Provide the [X, Y] coordinate of the cell's center where the given text is located.  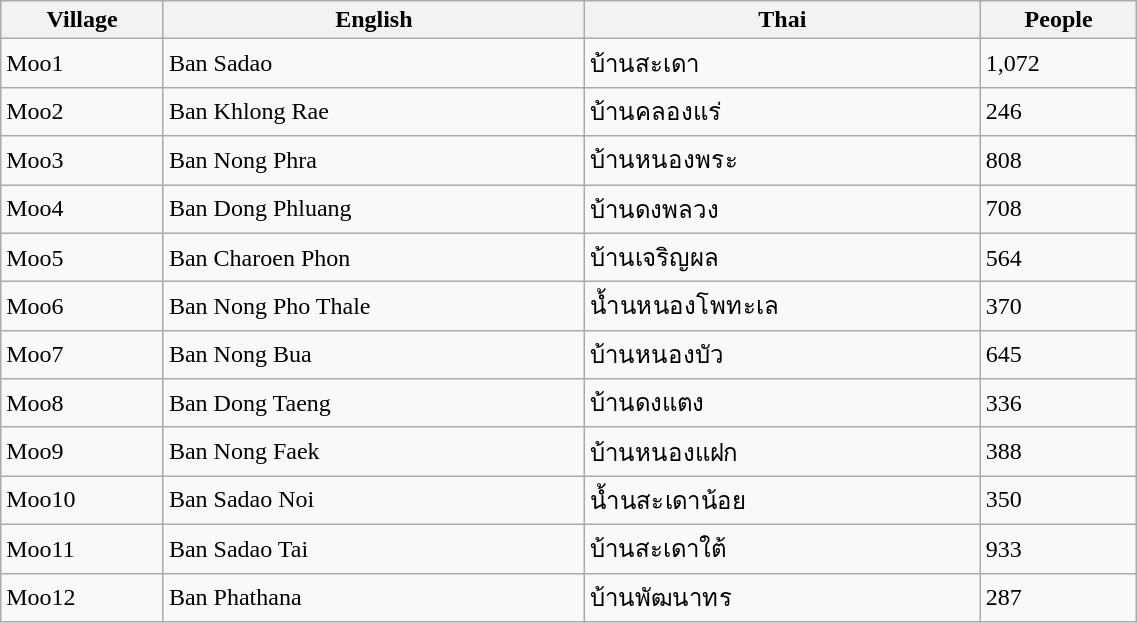
564 [1058, 258]
Moo2 [82, 112]
Moo11 [82, 548]
Ban Khlong Rae [374, 112]
Moo10 [82, 500]
708 [1058, 208]
370 [1058, 306]
English [374, 20]
บ้านหนองพระ [782, 160]
Moo8 [82, 404]
Ban Sadao Tai [374, 548]
บ้านหนองบัว [782, 354]
336 [1058, 404]
Moo7 [82, 354]
บ้านเจริญผล [782, 258]
บ้านหนองแฝก [782, 452]
246 [1058, 112]
บ้านพัฒนาทร [782, 598]
Ban Charoen Phon [374, 258]
388 [1058, 452]
645 [1058, 354]
น้ำนสะเดาน้อย [782, 500]
Moo5 [82, 258]
น้ำนหนองโพทะเล [782, 306]
Moo9 [82, 452]
Ban Sadao Noi [374, 500]
Ban Dong Phluang [374, 208]
Moo12 [82, 598]
808 [1058, 160]
350 [1058, 500]
บ้านสะเดาใต้ [782, 548]
Moo3 [82, 160]
Ban Phathana [374, 598]
Moo4 [82, 208]
Ban Dong Taeng [374, 404]
Ban Nong Bua [374, 354]
บ้านสะเดา [782, 64]
Moo6 [82, 306]
Ban Nong Faek [374, 452]
Ban Sadao [374, 64]
287 [1058, 598]
บ้านดงพลวง [782, 208]
1,072 [1058, 64]
Thai [782, 20]
People [1058, 20]
บ้านดงแตง [782, 404]
Ban Nong Phra [374, 160]
Village [82, 20]
Ban Nong Pho Thale [374, 306]
บ้านคลองแร่ [782, 112]
933 [1058, 548]
Moo1 [82, 64]
